Return [x, y] of the center of cell containing provided text 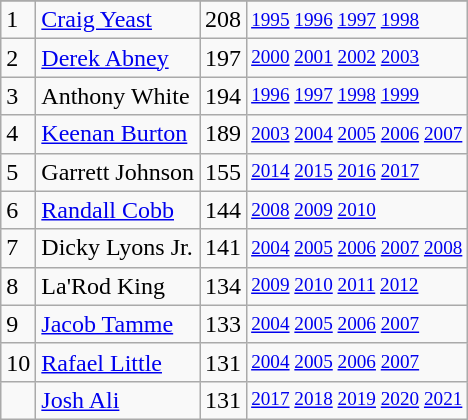
9 [18, 324]
Craig Yeast [118, 20]
8 [18, 286]
141 [224, 248]
144 [224, 210]
Derek Abney [118, 58]
2000 2001 2002 2003 [357, 58]
1996 1997 1998 1999 [357, 96]
Keenan Burton [118, 134]
Josh Ali [118, 400]
1995 1996 1997 1998 [357, 20]
Anthony White [118, 96]
Jacob Tamme [118, 324]
189 [224, 134]
2 [18, 58]
La'Rod King [118, 286]
2004 2005 2006 2007 2008 [357, 248]
3 [18, 96]
194 [224, 96]
6 [18, 210]
2017 2018 2019 2020 2021 [357, 400]
155 [224, 172]
10 [18, 362]
197 [224, 58]
7 [18, 248]
1 [18, 20]
Randall Cobb [118, 210]
134 [224, 286]
Rafael Little [118, 362]
133 [224, 324]
2008 2009 2010 [357, 210]
5 [18, 172]
2009 2010 2011 2012 [357, 286]
4 [18, 134]
2003 2004 2005 2006 2007 [357, 134]
Dicky Lyons Jr. [118, 248]
208 [224, 20]
Garrett Johnson [118, 172]
2014 2015 2016 2017 [357, 172]
